Pinpoint the cell where the given text exists, returning its [X, Y] midpoint coordinate. 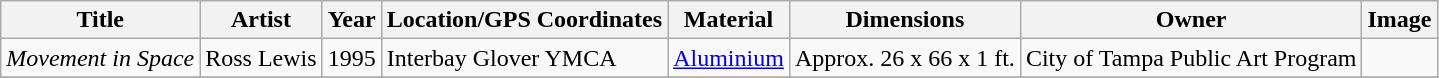
Ross Lewis [261, 58]
1995 [352, 58]
Owner [1191, 20]
Interbay Glover YMCA [524, 58]
Image [1400, 20]
Dimensions [904, 20]
Title [100, 20]
Year [352, 20]
Aluminium [729, 58]
City of Tampa Public Art Program [1191, 58]
Location/GPS Coordinates [524, 20]
Material [729, 20]
Approx. 26 x 66 x 1 ft. [904, 58]
Movement in Space [100, 58]
Artist [261, 20]
